Detect which cell encompasses the target text, then output its (X, Y) center coordinate. 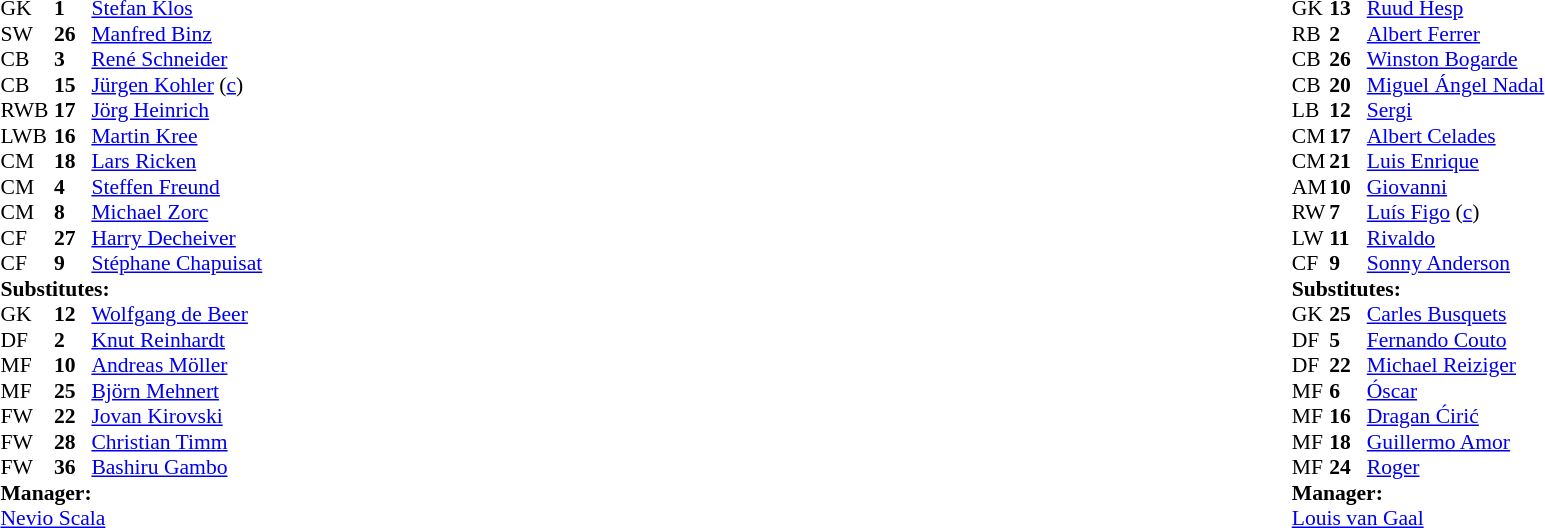
Knut Reinhardt (179, 340)
21 (1348, 161)
Winston Bogarde (1456, 59)
Óscar (1456, 391)
Steffen Freund (179, 187)
Martin Kree (179, 136)
Luis Enrique (1456, 161)
24 (1348, 467)
7 (1348, 213)
4 (73, 187)
Carles Busquets (1456, 315)
Stéphane Chapuisat (179, 263)
Miguel Ángel Nadal (1456, 85)
Michael Zorc (179, 213)
11 (1348, 238)
Harry Decheiver (179, 238)
RW (1311, 213)
28 (73, 442)
RB (1311, 34)
20 (1348, 85)
LW (1311, 238)
27 (73, 238)
36 (73, 467)
Bashiru Gambo (179, 467)
RWB (26, 111)
LB (1311, 111)
Roger (1456, 467)
Albert Ferrer (1456, 34)
Dragan Ćirić (1456, 417)
Luís Figo (c) (1456, 213)
Lars Ricken (179, 161)
Jürgen Kohler (c) (179, 85)
Andreas Möller (179, 365)
Guillermo Amor (1456, 442)
Fernando Couto (1456, 340)
Sonny Anderson (1456, 263)
SW (26, 34)
6 (1348, 391)
AM (1311, 187)
8 (73, 213)
Sergi (1456, 111)
Giovanni (1456, 187)
Albert Celades (1456, 136)
Christian Timm (179, 442)
3 (73, 59)
Björn Mehnert (179, 391)
LWB (26, 136)
15 (73, 85)
Michael Reiziger (1456, 365)
René Schneider (179, 59)
5 (1348, 340)
Wolfgang de Beer (179, 315)
Jörg Heinrich (179, 111)
Jovan Kirovski (179, 417)
Manfred Binz (179, 34)
Rivaldo (1456, 238)
